Provide the (X, Y) coordinate of the cell's center where the given text is located.  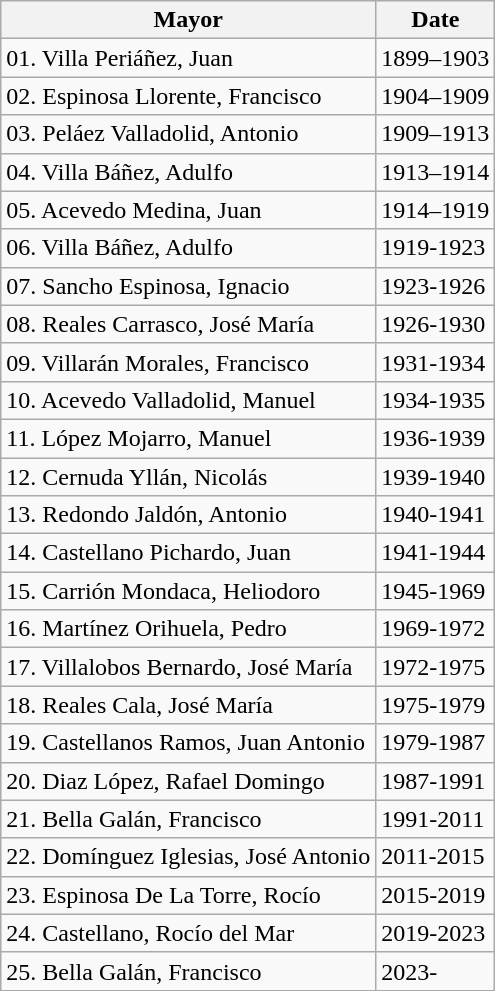
1909–1913 (436, 134)
09. Villarán Morales, Francisco (188, 362)
23. Espinosa De La Torre, Rocío (188, 895)
1899–1903 (436, 58)
1913–1914 (436, 172)
1919-1923 (436, 248)
22. Domínguez Iglesias, José Antonio (188, 857)
1969-1972 (436, 629)
2023- (436, 971)
19. Castellanos Ramos, Juan Antonio (188, 743)
1926-1930 (436, 324)
1934-1935 (436, 400)
20. Diaz López, Rafael Domingo (188, 781)
Mayor (188, 20)
14. Castellano Pichardo, Juan (188, 553)
1914–1919 (436, 210)
13. Redondo Jaldón, Antonio (188, 515)
24. Castellano, Rocío del Mar (188, 933)
04. Villa Báñez, Adulfo (188, 172)
2011-2015 (436, 857)
1936-1939 (436, 438)
2019-2023 (436, 933)
1972-1975 (436, 667)
11. López Mojarro, Manuel (188, 438)
1923-1926 (436, 286)
1975-1979 (436, 705)
1904–1909 (436, 96)
07. Sancho Espinosa, Ignacio (188, 286)
1941-1944 (436, 553)
1939-1940 (436, 477)
06. Villa Báñez, Adulfo (188, 248)
15. Carrión Mondaca, Heliodoro (188, 591)
03. Peláez Valladolid, Antonio (188, 134)
21. Bella Galán, Francisco (188, 819)
02. Espinosa Llorente, Francisco (188, 96)
16. Martínez Orihuela, Pedro (188, 629)
17. Villalobos Bernardo, José María (188, 667)
1931-1934 (436, 362)
12. Cernuda Yllán, Nicolás (188, 477)
01. Villa Periáñez, Juan (188, 58)
1987-1991 (436, 781)
Date (436, 20)
05. Acevedo Medina, Juan (188, 210)
18. Reales Cala, José María (188, 705)
1979-1987 (436, 743)
2015-2019 (436, 895)
08. Reales Carrasco, José María (188, 324)
25. Bella Galán, Francisco (188, 971)
1945-1969 (436, 591)
1991-2011 (436, 819)
1940-1941 (436, 515)
10. Acevedo Valladolid, Manuel (188, 400)
